From the cell containing the given text, extract its center point as (X, Y) coordinate. 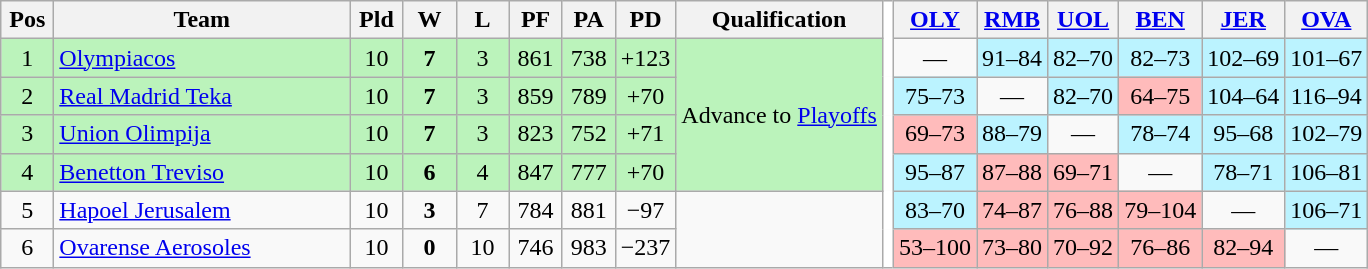
91–84 (1012, 58)
88–79 (1012, 134)
OVA (1326, 20)
102–69 (1244, 58)
OLY (934, 20)
752 (588, 134)
861 (536, 58)
JER (1244, 20)
104–64 (1244, 96)
738 (588, 58)
5 (28, 210)
847 (536, 172)
64–75 (1160, 96)
Advance to Playoffs (780, 115)
UOL (1084, 20)
82–94 (1244, 248)
RMB (1012, 20)
106–71 (1326, 210)
777 (588, 172)
87–88 (1012, 172)
Benetton Treviso (202, 172)
95–68 (1244, 134)
+71 (646, 134)
PA (588, 20)
79–104 (1160, 210)
102–79 (1326, 134)
0 (430, 248)
746 (536, 248)
−97 (646, 210)
PD (646, 20)
823 (536, 134)
983 (588, 248)
1 (28, 58)
78–71 (1244, 172)
116–94 (1326, 96)
2 (28, 96)
Hapoel Jerusalem (202, 210)
69–71 (1084, 172)
76–86 (1160, 248)
73–80 (1012, 248)
859 (536, 96)
BEN (1160, 20)
L (482, 20)
784 (536, 210)
101–67 (1326, 58)
Pld (376, 20)
78–74 (1160, 134)
70–92 (1084, 248)
76–88 (1084, 210)
Qualification (780, 20)
Olympiacos (202, 58)
−237 (646, 248)
Real Madrid Teka (202, 96)
69–73 (934, 134)
83–70 (934, 210)
74–87 (1012, 210)
+123 (646, 58)
53–100 (934, 248)
82–73 (1160, 58)
Ovarense Aerosoles (202, 248)
Union Olimpija (202, 134)
Pos (28, 20)
789 (588, 96)
Team (202, 20)
W (430, 20)
106–81 (1326, 172)
95–87 (934, 172)
881 (588, 210)
75–73 (934, 96)
PF (536, 20)
